Capture the cell that displays the provided text and extract its (X, Y) central coordinate. 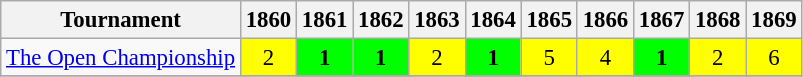
1860 (268, 20)
4 (605, 58)
1862 (381, 20)
1867 (661, 20)
The Open Championship (121, 58)
Tournament (121, 20)
1866 (605, 20)
1865 (549, 20)
1861 (325, 20)
1863 (437, 20)
5 (549, 58)
1868 (718, 20)
6 (774, 58)
1869 (774, 20)
1864 (493, 20)
